Identify which cell holds the provided text, then report its [x, y] central coordinate. 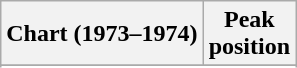
Chart (1973–1974) [102, 34]
Peak position [249, 34]
